Output the [X, Y] coordinate of the center of the cell containing the given text.  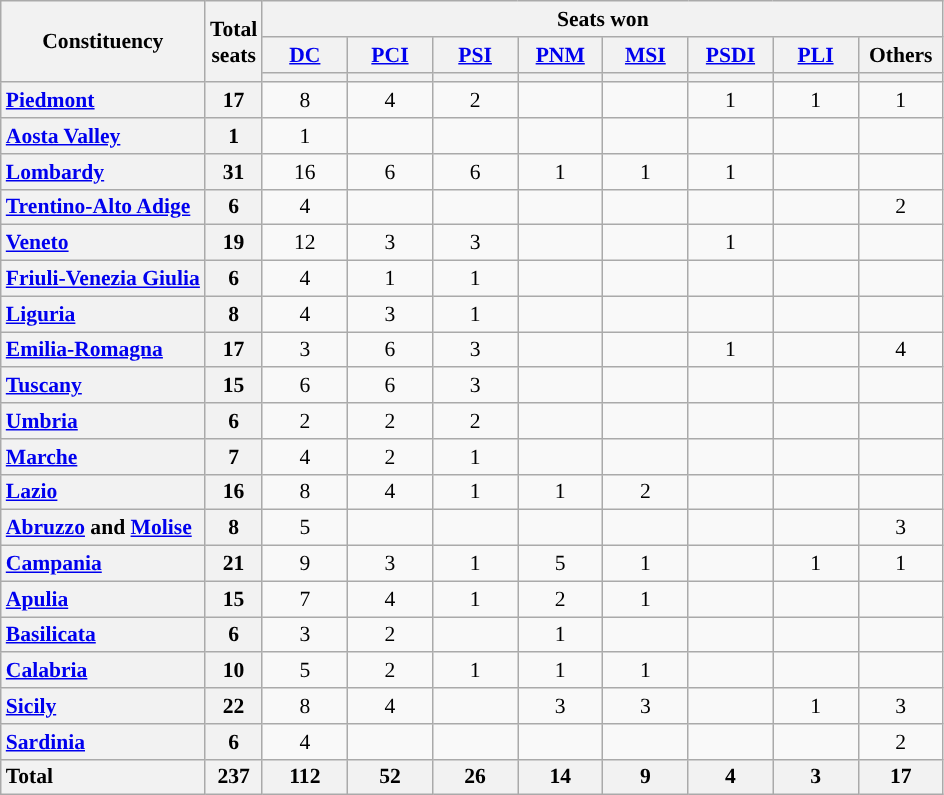
Friuli-Venezia Giulia [103, 279]
DC [304, 55]
Sicily [103, 706]
Liguria [103, 314]
PLI [816, 55]
26 [476, 777]
MSI [646, 55]
12 [304, 243]
31 [234, 172]
PNM [560, 55]
Calabria [103, 671]
Abruzzo and Molise [103, 528]
Sardinia [103, 742]
Basilicata [103, 635]
Umbria [103, 421]
Piedmont [103, 101]
Trentino-Alto Adige [103, 207]
Veneto [103, 243]
112 [304, 777]
Constituency [103, 42]
Total [103, 777]
14 [560, 777]
PSDI [730, 55]
Apulia [103, 599]
Lombardy [103, 172]
Lazio [103, 492]
19 [234, 243]
Seats won [602, 19]
Marche [103, 457]
10 [234, 671]
Emilia-Romagna [103, 350]
237 [234, 777]
21 [234, 564]
Aosta Valley [103, 136]
PSI [476, 55]
Campania [103, 564]
PCI [390, 55]
Totalseats [234, 42]
22 [234, 706]
Tuscany [103, 386]
52 [390, 777]
Others [900, 55]
